Detect which cell encompasses the target text, then output its [x, y] center coordinate. 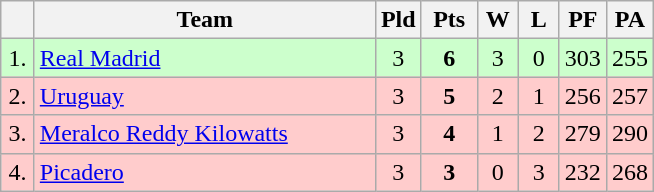
W [498, 20]
6 [449, 58]
279 [582, 134]
PF [582, 20]
1. [18, 58]
255 [630, 58]
303 [582, 58]
5 [449, 96]
290 [630, 134]
Pts [449, 20]
232 [582, 172]
268 [630, 172]
Picadero [204, 172]
Uruguay [204, 96]
2. [18, 96]
257 [630, 96]
4 [449, 134]
Meralco Reddy Kilowatts [204, 134]
PA [630, 20]
Real Madrid [204, 58]
4. [18, 172]
3. [18, 134]
L [538, 20]
Team [204, 20]
256 [582, 96]
Pld [398, 20]
